Return (X, Y) of the center of cell containing provided text 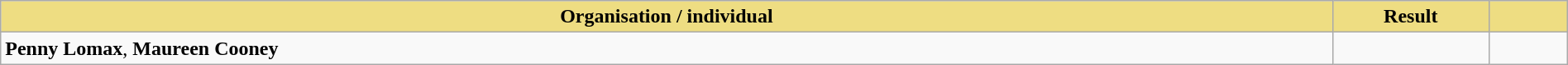
Result (1411, 17)
Penny Lomax, Maureen Cooney (667, 48)
Organisation / individual (667, 17)
